Detect which cell encompasses the target text, then output its [x, y] center coordinate. 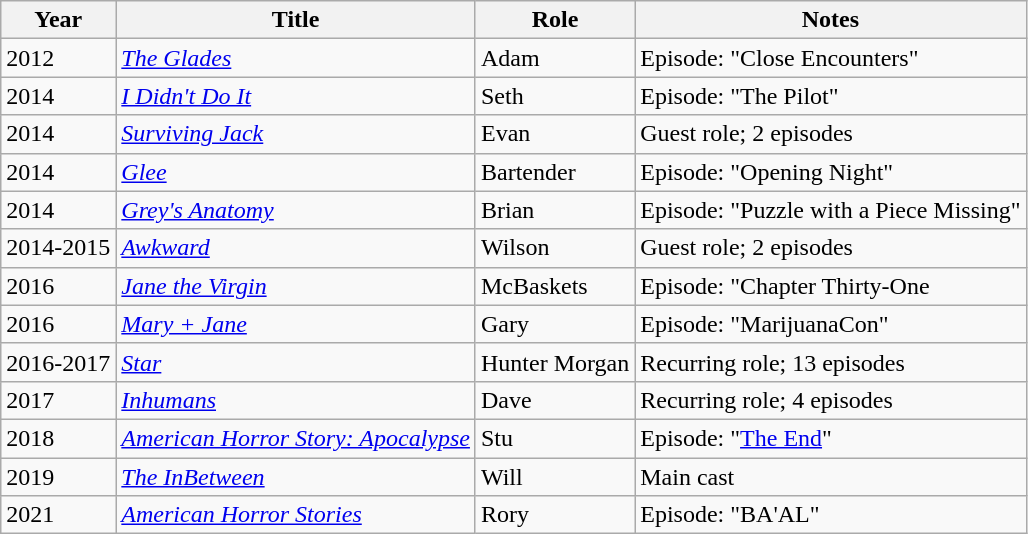
Will [554, 477]
Awkward [296, 248]
Recurring role; 4 episodes [830, 400]
2018 [58, 438]
The InBetween [296, 477]
Bartender [554, 172]
Hunter Morgan [554, 362]
Mary + Jane [296, 324]
American Horror Story: Apocalypse [296, 438]
American Horror Stories [296, 515]
I Didn't Do It [296, 96]
Inhumans [296, 400]
Glee [296, 172]
Episode: "Close Encounters" [830, 58]
2019 [58, 477]
Episode: "BA'AL" [830, 515]
2012 [58, 58]
Episode: "Opening Night" [830, 172]
Role [554, 20]
2021 [58, 515]
Episode: "The End" [830, 438]
Gary [554, 324]
Episode: "MarijuanaCon" [830, 324]
Episode: "Chapter Thirty-One [830, 286]
Star [296, 362]
Stu [554, 438]
Rory [554, 515]
Jane the Virgin [296, 286]
Year [58, 20]
2017 [58, 400]
Dave [554, 400]
Title [296, 20]
Grey's Anatomy [296, 210]
2014-2015 [58, 248]
Wilson [554, 248]
Main cast [830, 477]
2016-2017 [58, 362]
Episode: "Puzzle with a Piece Missing" [830, 210]
Seth [554, 96]
Recurring role; 13 episodes [830, 362]
Adam [554, 58]
Brian [554, 210]
Surviving Jack [296, 134]
The Glades [296, 58]
McBaskets [554, 286]
Evan [554, 134]
Notes [830, 20]
Episode: "The Pilot" [830, 96]
